Return (x, y) of the center of cell containing provided text 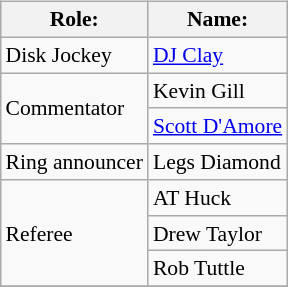
Rob Tuttle (218, 269)
Disk Jockey (74, 55)
AT Huck (218, 198)
Referee (74, 234)
Kevin Gill (218, 91)
Ring announcer (74, 162)
DJ Clay (218, 55)
Role: (74, 20)
Legs Diamond (218, 162)
Commentator (74, 108)
Scott D'Amore (218, 126)
Name: (218, 20)
Drew Taylor (218, 233)
